For the text-containing cell, return its midpoint in (x, y) coordinate format. 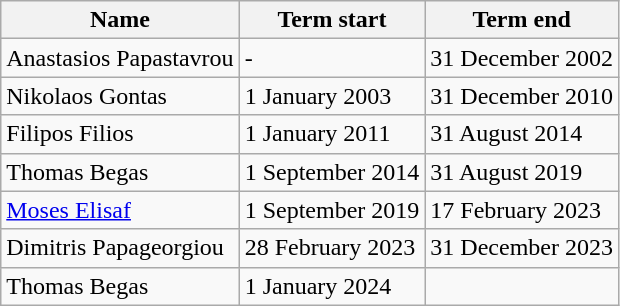
17 February 2023 (522, 210)
Term start (332, 20)
Term end (522, 20)
31 August 2019 (522, 172)
Name (120, 20)
1 September 2019 (332, 210)
Filipos Filios (120, 134)
Nikolaos Gontas (120, 96)
Moses Elisaf (120, 210)
1 September 2014 (332, 172)
31 December 2010 (522, 96)
- (332, 58)
1 January 2024 (332, 286)
31 December 2002 (522, 58)
31 December 2023 (522, 248)
28 February 2023 (332, 248)
1 January 2003 (332, 96)
1 January 2011 (332, 134)
31 August 2014 (522, 134)
Dimitris Papageorgiou (120, 248)
Anastasios Papastavrou (120, 58)
